For the text-containing cell, return its midpoint in [X, Y] coordinate format. 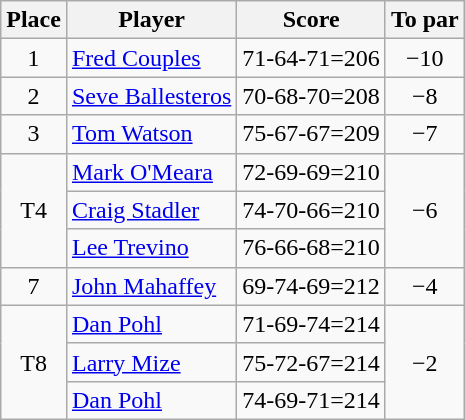
To par [424, 20]
2 [34, 96]
Fred Couples [151, 58]
Score [312, 20]
John Mahaffey [151, 286]
70-68-70=208 [312, 96]
3 [34, 134]
69-74-69=212 [312, 286]
T4 [34, 210]
Tom Watson [151, 134]
1 [34, 58]
76-66-68=210 [312, 248]
Mark O'Meara [151, 172]
72-69-69=210 [312, 172]
71-69-74=214 [312, 324]
−7 [424, 134]
Craig Stadler [151, 210]
−4 [424, 286]
Lee Trevino [151, 248]
74-70-66=210 [312, 210]
−6 [424, 210]
74-69-71=214 [312, 400]
Seve Ballesteros [151, 96]
Player [151, 20]
75-67-67=209 [312, 134]
−10 [424, 58]
−2 [424, 362]
T8 [34, 362]
7 [34, 286]
−8 [424, 96]
75-72-67=214 [312, 362]
71-64-71=206 [312, 58]
Place [34, 20]
Larry Mize [151, 362]
